Output the (x, y) coordinate of the center of the cell containing the given text.  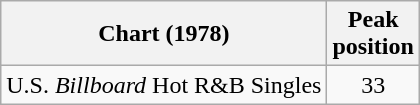
U.S. Billboard Hot R&B Singles (164, 85)
33 (373, 85)
Peakposition (373, 34)
Chart (1978) (164, 34)
